Provide the (X, Y) coordinate of the cell's center where the given text is located.  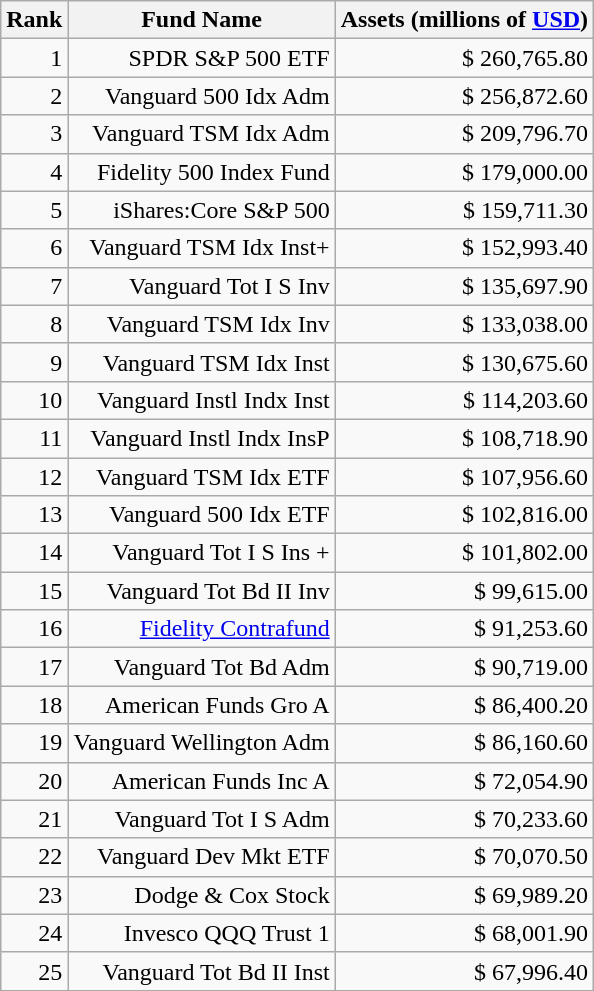
Vanguard Instl Indx Inst (202, 400)
25 (34, 971)
Vanguard TSM Idx Inst+ (202, 248)
2 (34, 96)
American Funds Gro A (202, 705)
4 (34, 172)
$ 72,054.90 (464, 781)
$ 86,400.20 (464, 705)
20 (34, 781)
Vanguard Dev Mkt ETF (202, 857)
Vanguard Tot I S Inv (202, 286)
Vanguard Tot I S Adm (202, 819)
Vanguard Tot Bd Adm (202, 667)
Vanguard Tot I S Ins + (202, 553)
$ 68,001.90 (464, 933)
Vanguard Tot Bd II Inst (202, 971)
$ 260,765.80 (464, 58)
$ 209,796.70 (464, 134)
Vanguard 500 Idx ETF (202, 515)
$ 133,038.00 (464, 324)
$ 99,615.00 (464, 591)
15 (34, 591)
Rank (34, 20)
10 (34, 400)
$ 101,802.00 (464, 553)
Fund Name (202, 20)
Vanguard 500 Idx Adm (202, 96)
1 (34, 58)
$ 69,989.20 (464, 895)
7 (34, 286)
5 (34, 210)
$ 108,718.90 (464, 438)
Vanguard Instl Indx InsP (202, 438)
Vanguard Tot Bd II Inv (202, 591)
Vanguard TSM Idx Inst (202, 362)
6 (34, 248)
Invesco QQQ Trust 1 (202, 933)
Assets (millions of USD) (464, 20)
Vanguard TSM Idx Adm (202, 134)
$ 256,872.60 (464, 96)
3 (34, 134)
$ 114,203.60 (464, 400)
Vanguard Wellington Adm (202, 743)
$ 107,956.60 (464, 477)
American Funds Inc A (202, 781)
$ 179,000.00 (464, 172)
12 (34, 477)
$ 70,070.50 (464, 857)
Fidelity 500 Index Fund (202, 172)
$ 130,675.60 (464, 362)
16 (34, 629)
21 (34, 819)
Dodge & Cox Stock (202, 895)
14 (34, 553)
19 (34, 743)
13 (34, 515)
9 (34, 362)
8 (34, 324)
$ 102,816.00 (464, 515)
23 (34, 895)
11 (34, 438)
Vanguard TSM Idx Inv (202, 324)
Vanguard TSM Idx ETF (202, 477)
SPDR S&P 500 ETF (202, 58)
$ 86,160.60 (464, 743)
$ 91,253.60 (464, 629)
22 (34, 857)
$ 90,719.00 (464, 667)
$ 67,996.40 (464, 971)
iShares:Core S&P 500 (202, 210)
$ 159,711.30 (464, 210)
24 (34, 933)
17 (34, 667)
Fidelity Contrafund (202, 629)
18 (34, 705)
$ 135,697.90 (464, 286)
$ 152,993.40 (464, 248)
$ 70,233.60 (464, 819)
